Detect which cell encompasses the target text, then output its [x, y] center coordinate. 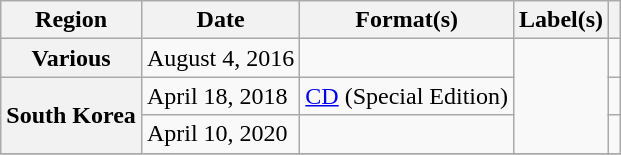
April 18, 2018 [220, 96]
Date [220, 20]
South Korea [72, 115]
Various [72, 58]
CD (Special Edition) [407, 96]
Region [72, 20]
Format(s) [407, 20]
Label(s) [562, 20]
August 4, 2016 [220, 58]
April 10, 2020 [220, 134]
